Extract the (x, y) coordinate from the center of the cell holding the provided text.  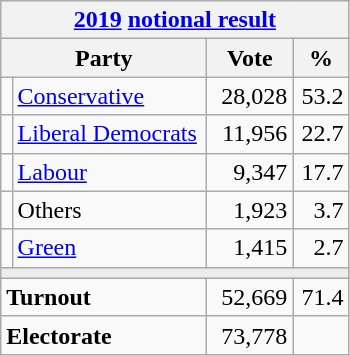
Electorate (104, 335)
Conservative (110, 96)
71.4 (321, 297)
11,956 (250, 134)
Turnout (104, 297)
73,778 (250, 335)
Green (110, 248)
22.7 (321, 134)
2019 notional result (175, 20)
Liberal Democrats (110, 134)
1,923 (250, 210)
17.7 (321, 172)
3.7 (321, 210)
1,415 (250, 248)
Labour (110, 172)
% (321, 58)
52,669 (250, 297)
53.2 (321, 96)
2.7 (321, 248)
Party (104, 58)
Vote (250, 58)
9,347 (250, 172)
Others (110, 210)
28,028 (250, 96)
